Detect which cell encompasses the target text, then output its [x, y] center coordinate. 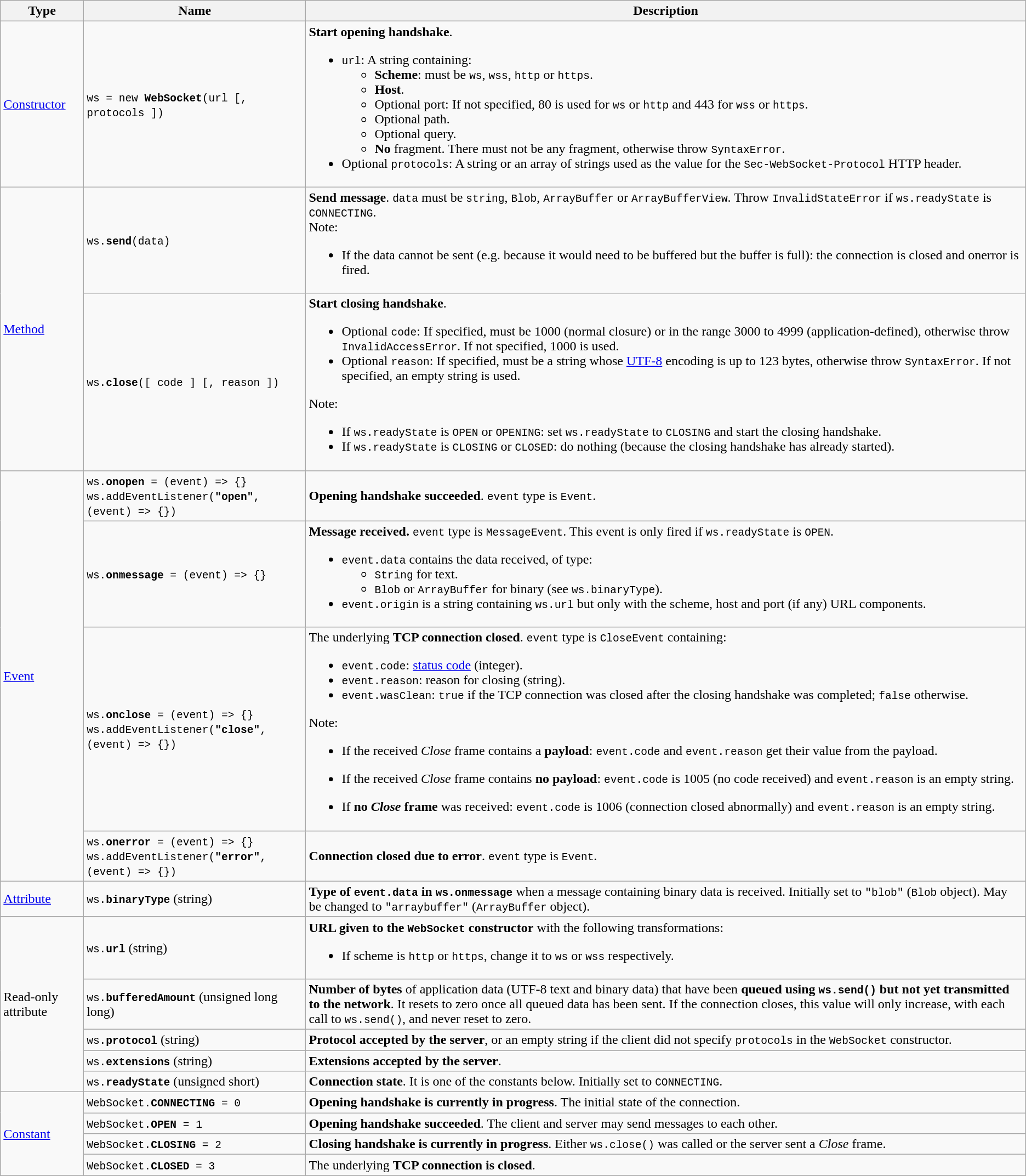
Read-only attribute [42, 1004]
ws.onerror = (event) => {}ws.addEventListener("error", (event) => {}) [195, 856]
ws.protocol (string) [195, 1039]
ws.close([ code ] [, reason ]) [195, 382]
WebSocket.CLOSED = 3 [195, 1165]
Closing handshake is currently in progress. Either ws.close() was called or the server sent a Close frame. [665, 1144]
Connection closed due to error. event type is Event. [665, 856]
Opening handshake is currently in progress. The initial state of the connection. [665, 1103]
Description [665, 11]
WebSocket.CLOSING = 2 [195, 1144]
ws.send(data) [195, 240]
URL given to the WebSocket constructor with the following transformations:If scheme is http or https, change it to ws or wss respectively. [665, 947]
Extensions accepted by the server. [665, 1061]
WebSocket.CONNECTING = 0 [195, 1103]
Attribute [42, 899]
ws.binaryType (string) [195, 899]
Constant [42, 1134]
Opening handshake succeeded. The client and server may send messages to each other. [665, 1123]
Constructor [42, 104]
Type [42, 11]
ws.url (string) [195, 947]
ws.bufferedAmount (unsigned long long) [195, 1004]
ws.readyState (unsigned short) [195, 1082]
ws.onopen = (event) => {}ws.addEventListener("open", (event) => {}) [195, 496]
Connection state. It is one of the constants below. Initially set to CONNECTING. [665, 1082]
ws = new WebSocket(url [, protocols ]) [195, 104]
WebSocket.OPEN = 1 [195, 1123]
ws.onmessage = (event) => {} [195, 574]
Event [42, 675]
Opening handshake succeeded. event type is Event. [665, 496]
ws.extensions (string) [195, 1061]
Name [195, 11]
Protocol accepted by the server, or an empty string if the client did not specify protocols in the WebSocket constructor. [665, 1039]
Method [42, 329]
The underlying TCP connection is closed. [665, 1165]
ws.onclose = (event) => {}ws.addEventListener("close", (event) => {}) [195, 729]
